Determine the [X, Y] coordinate at the center of the cell enclosing the given text.  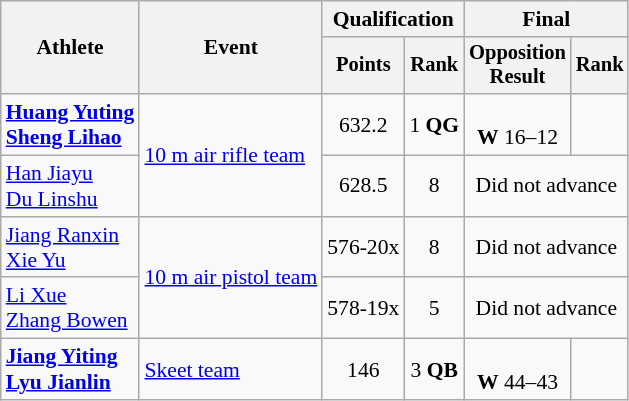
W 44–43 [518, 370]
1 QG [434, 124]
Event [230, 48]
Li XueZhang Bowen [70, 308]
578-19x [363, 308]
3 QB [434, 370]
W 16–12 [518, 124]
Huang YutingSheng Lihao [70, 124]
576-20x [363, 248]
10 m air rifle team [230, 155]
Athlete [70, 48]
Points [363, 66]
146 [363, 370]
Qualification [393, 19]
Han JiayuDu Linshu [70, 186]
632.2 [363, 124]
5 [434, 308]
Jiang RanxinXie Yu [70, 248]
Jiang YitingLyu Jianlin [70, 370]
Final [546, 19]
OppositionResult [518, 66]
628.5 [363, 186]
Skeet team [230, 370]
10 m air pistol team [230, 278]
